Identify which cell holds the provided text, then report its [x, y] central coordinate. 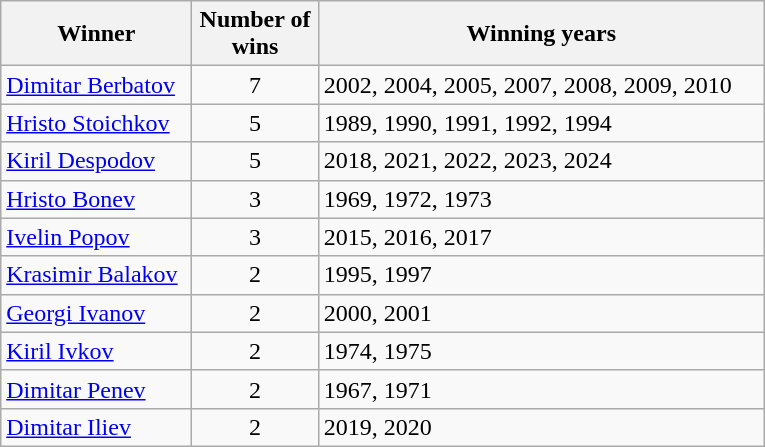
Hristo Bonev [96, 199]
Number of wins [255, 34]
Krasimir Balakov [96, 275]
7 [255, 85]
1967, 1971 [541, 389]
Dimitar Berbatov [96, 85]
Dimitar Penev [96, 389]
Dimitar Iliev [96, 427]
Hristo Stoichkov [96, 123]
1969, 1972, 1973 [541, 199]
2015, 2016, 2017 [541, 237]
Winner [96, 34]
Ivelin Popov [96, 237]
2002, 2004, 2005, 2007, 2008, 2009, 2010 [541, 85]
Kiril Despodov [96, 161]
Winning years [541, 34]
2000, 2001 [541, 313]
Kiril Ivkov [96, 351]
2019, 2020 [541, 427]
2018, 2021, 2022, 2023, 2024 [541, 161]
1995, 1997 [541, 275]
1989, 1990, 1991, 1992, 1994 [541, 123]
Georgi Ivanov [96, 313]
1974, 1975 [541, 351]
